Identify which cell holds the provided text, then report its [x, y] central coordinate. 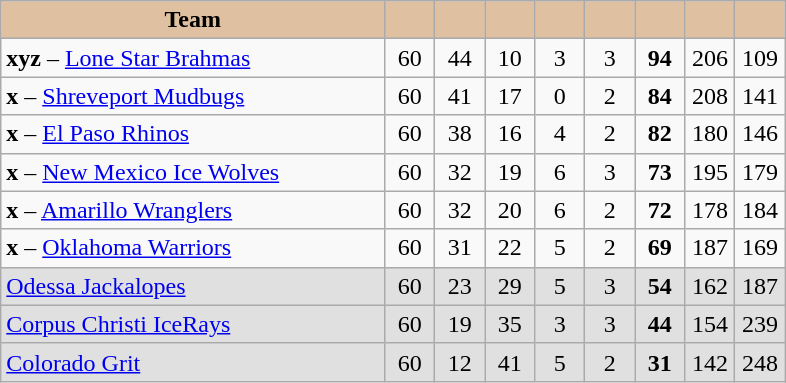
248 [760, 362]
142 [710, 362]
16 [510, 134]
Team [193, 20]
x – New Mexico Ice Wolves [193, 172]
82 [660, 134]
162 [710, 286]
180 [710, 134]
208 [710, 96]
17 [510, 96]
72 [660, 210]
94 [660, 58]
179 [760, 172]
22 [510, 248]
10 [510, 58]
x – Oklahoma Warriors [193, 248]
38 [460, 134]
169 [760, 248]
69 [660, 248]
Colorado Grit [193, 362]
0 [560, 96]
84 [660, 96]
29 [510, 286]
54 [660, 286]
23 [460, 286]
x – Amarillo Wranglers [193, 210]
4 [560, 134]
178 [710, 210]
Corpus Christi IceRays [193, 324]
x – El Paso Rhinos [193, 134]
184 [760, 210]
195 [710, 172]
Odessa Jackalopes [193, 286]
xyz – Lone Star Brahmas [193, 58]
109 [760, 58]
141 [760, 96]
239 [760, 324]
20 [510, 210]
154 [710, 324]
x – Shreveport Mudbugs [193, 96]
73 [660, 172]
12 [460, 362]
35 [510, 324]
146 [760, 134]
206 [710, 58]
